Provide the (X, Y) coordinate of the cell's center where the given text is located.  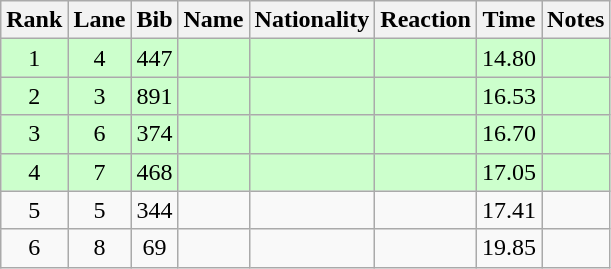
17.05 (510, 172)
16.70 (510, 134)
Nationality (312, 20)
8 (100, 248)
19.85 (510, 248)
Rank (34, 20)
374 (154, 134)
2 (34, 96)
344 (154, 210)
16.53 (510, 96)
Notes (576, 20)
447 (154, 58)
69 (154, 248)
14.80 (510, 58)
Reaction (426, 20)
Name (214, 20)
891 (154, 96)
17.41 (510, 210)
7 (100, 172)
1 (34, 58)
Bib (154, 20)
Lane (100, 20)
Time (510, 20)
468 (154, 172)
